For the text-containing cell, return its midpoint in [X, Y] coordinate format. 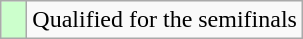
Qualified for the semifinals [165, 20]
